Return [X, Y] of the center of cell containing provided text 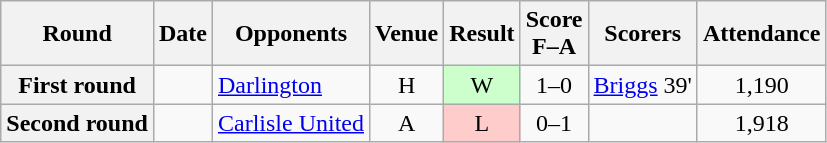
First round [78, 85]
Scorers [642, 34]
Carlisle United [290, 123]
Attendance [761, 34]
Result [482, 34]
Second round [78, 123]
1,190 [761, 85]
0–1 [554, 123]
Round [78, 34]
Date [182, 34]
Briggs 39' [642, 85]
Darlington [290, 85]
ScoreF–A [554, 34]
H [406, 85]
1–0 [554, 85]
Venue [406, 34]
A [406, 123]
L [482, 123]
Opponents [290, 34]
W [482, 85]
1,918 [761, 123]
